Pinpoint the cell where the given text exists, returning its (X, Y) midpoint coordinate. 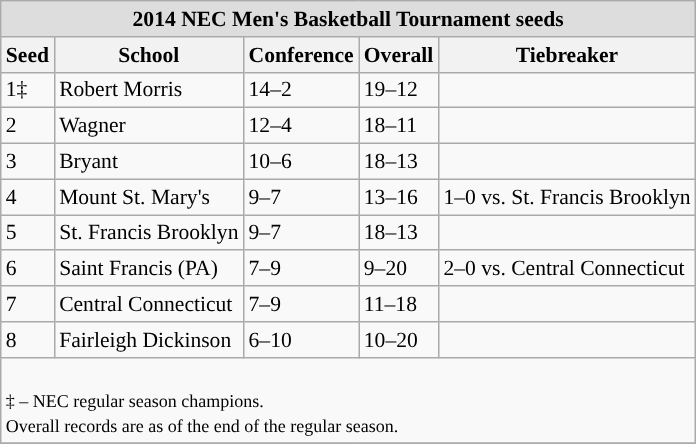
1‡ (28, 90)
Seed (28, 55)
6–10 (300, 340)
Fairleigh Dickinson (148, 340)
14–2 (300, 90)
Wagner (148, 126)
11–18 (399, 304)
9–20 (399, 269)
‡ – NEC regular season champions.Overall records are as of the end of the regular season. (348, 400)
3 (28, 162)
2–0 vs. Central Connecticut (566, 269)
5 (28, 233)
19–12 (399, 90)
10–20 (399, 340)
Central Connecticut (148, 304)
1–0 vs. St. Francis Brooklyn (566, 197)
8 (28, 340)
Robert Morris (148, 90)
13–16 (399, 197)
4 (28, 197)
St. Francis Brooklyn (148, 233)
Conference (300, 55)
Tiebreaker (566, 55)
6 (28, 269)
18–11 (399, 126)
School (148, 55)
2 (28, 126)
Mount St. Mary's (148, 197)
12–4 (300, 126)
10–6 (300, 162)
Bryant (148, 162)
7 (28, 304)
2014 NEC Men's Basketball Tournament seeds (348, 19)
Overall (399, 55)
Saint Francis (PA) (148, 269)
